For the text-containing cell, return its midpoint in [X, Y] coordinate format. 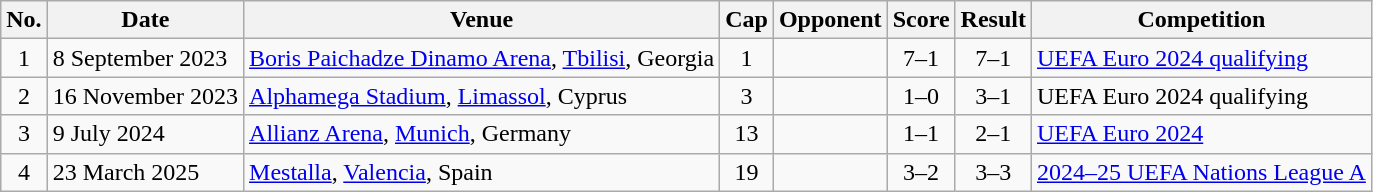
23 March 2025 [145, 172]
8 September 2023 [145, 58]
Boris Paichadze Dinamo Arena, Tbilisi, Georgia [482, 58]
Alphamega Stadium, Limassol, Cyprus [482, 96]
13 [747, 134]
UEFA Euro 2024 [1201, 134]
Competition [1201, 20]
Cap [747, 20]
9 July 2024 [145, 134]
2–1 [993, 134]
Result [993, 20]
1–0 [921, 96]
3–1 [993, 96]
Venue [482, 20]
4 [24, 172]
Mestalla, Valencia, Spain [482, 172]
19 [747, 172]
2024–25 UEFA Nations League A [1201, 172]
No. [24, 20]
Score [921, 20]
3–3 [993, 172]
1–1 [921, 134]
Date [145, 20]
3–2 [921, 172]
2 [24, 96]
16 November 2023 [145, 96]
Opponent [830, 20]
Allianz Arena, Munich, Germany [482, 134]
